Pinpoint the cell where the given text exists, returning its [X, Y] midpoint coordinate. 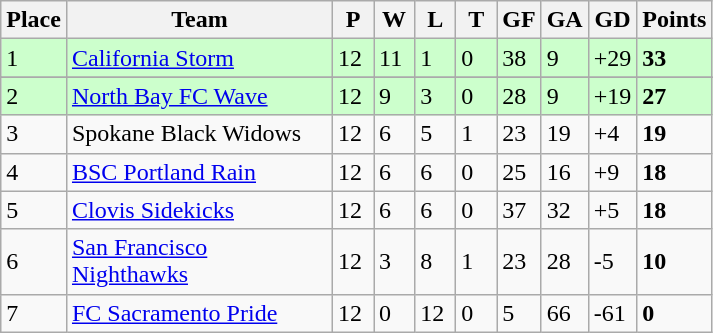
Team [199, 20]
27 [674, 96]
North Bay FC Wave [199, 96]
GD [612, 20]
California Storm [199, 58]
8 [436, 262]
+4 [612, 134]
4 [34, 172]
+19 [612, 96]
P [354, 20]
11 [394, 58]
Place [34, 20]
GA [564, 20]
2 [34, 96]
FC Sacramento Pride [199, 313]
10 [674, 262]
66 [564, 313]
38 [519, 58]
GF [519, 20]
+9 [612, 172]
33 [674, 58]
+29 [612, 58]
32 [564, 210]
7 [34, 313]
37 [519, 210]
Points [674, 20]
Spokane Black Widows [199, 134]
25 [519, 172]
BSC Portland Rain [199, 172]
San Francisco Nighthawks [199, 262]
-5 [612, 262]
+5 [612, 210]
W [394, 20]
16 [564, 172]
T [476, 20]
L [436, 20]
Clovis Sidekicks [199, 210]
-61 [612, 313]
